Pinpoint the cell where the given text exists, returning its [X, Y] midpoint coordinate. 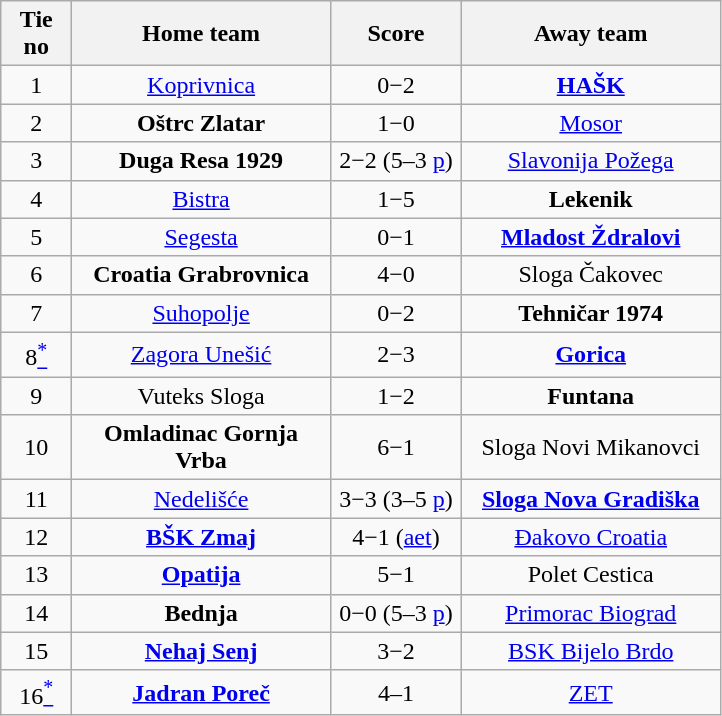
Nehaj Senj [202, 651]
13 [36, 575]
1−5 [396, 199]
Funtana [590, 396]
Slavonija Požega [590, 161]
7 [36, 313]
ZET [590, 692]
Lekenik [590, 199]
Vuteks Sloga [202, 396]
14 [36, 613]
Nedelišće [202, 499]
Bednja [202, 613]
Mosor [590, 123]
5−1 [396, 575]
BŠK Zmaj [202, 537]
Tehničar 1974 [590, 313]
BSK Bijelo Brdo [590, 651]
6 [36, 275]
2−3 [396, 354]
9 [36, 396]
4−1 (aet) [396, 537]
Tie no [36, 34]
5 [36, 237]
3−2 [396, 651]
Đakovo Croatia [590, 537]
4–1 [396, 692]
Away team [590, 34]
1 [36, 85]
2−2 (5–3 p) [396, 161]
11 [36, 499]
Suhopolje [202, 313]
Home team [202, 34]
Sloga Čakovec [590, 275]
1−0 [396, 123]
3−3 (3–5 p) [396, 499]
Omladinac Gornja Vrba [202, 448]
4−0 [396, 275]
Jadran Poreč [202, 692]
Primorac Biograd [590, 613]
HAŠK [590, 85]
Opatija [202, 575]
16* [36, 692]
Koprivnica [202, 85]
Gorica [590, 354]
Zagora Unešić [202, 354]
Bistra [202, 199]
15 [36, 651]
Polet Cestica [590, 575]
12 [36, 537]
4 [36, 199]
Score [396, 34]
1−2 [396, 396]
6−1 [396, 448]
2 [36, 123]
8* [36, 354]
Segesta [202, 237]
0−0 (5–3 p) [396, 613]
Sloga Novi Mikanovci [590, 448]
Oštrc Zlatar [202, 123]
Duga Resa 1929 [202, 161]
Mladost Ždralovi [590, 237]
0−1 [396, 237]
10 [36, 448]
Sloga Nova Gradiška [590, 499]
Croatia Grabrovnica [202, 275]
3 [36, 161]
